Provide the (x, y) coordinate of the cell's center where the given text is located.  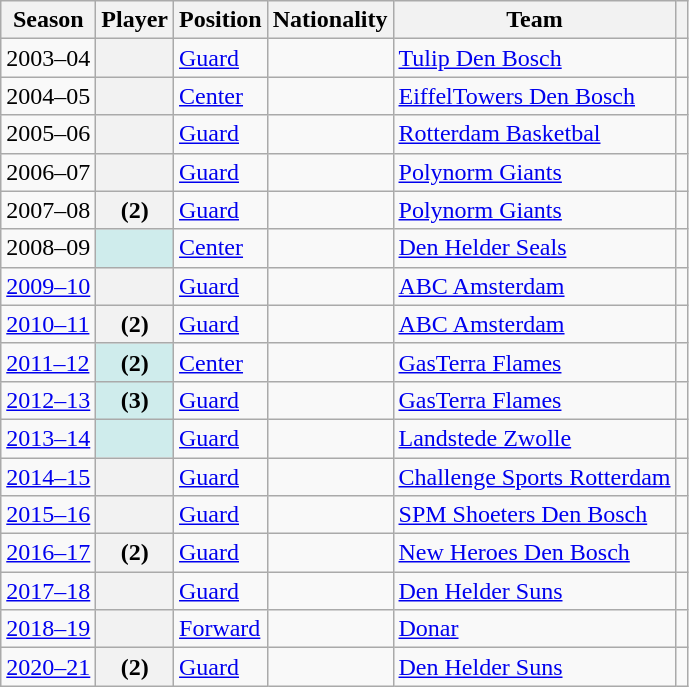
2008–09 (48, 248)
2004–05 (48, 96)
2007–08 (48, 210)
2009–10 (48, 286)
New Heroes Den Bosch (534, 553)
2013–14 (48, 438)
Forward (221, 629)
Donar (534, 629)
2005–06 (48, 134)
Landstede Zwolle (534, 438)
2016–17 (48, 553)
2006–07 (48, 172)
2012–13 (48, 400)
Den Helder Seals (534, 248)
Rotterdam Basketbal (534, 134)
Nationality (330, 20)
2017–18 (48, 591)
(3) (135, 400)
Tulip Den Bosch (534, 58)
Position (221, 20)
2018–19 (48, 629)
Player (135, 20)
2020–21 (48, 667)
2010–11 (48, 324)
EiffelTowers Den Bosch (534, 96)
Season (48, 20)
SPM Shoeters Den Bosch (534, 515)
Team (534, 20)
2003–04 (48, 58)
2014–15 (48, 477)
2015–16 (48, 515)
Challenge Sports Rotterdam (534, 477)
2011–12 (48, 362)
